Scan for the cell matching the given text and deliver its (X, Y) coordinate at center. 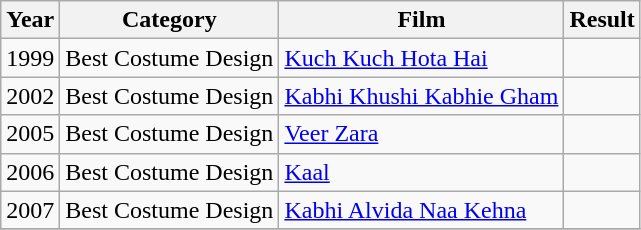
Year (30, 20)
Kaal (422, 172)
Kabhi Alvida Naa Kehna (422, 210)
Result (602, 20)
1999 (30, 58)
2006 (30, 172)
Film (422, 20)
2007 (30, 210)
Kuch Kuch Hota Hai (422, 58)
2005 (30, 134)
Category (170, 20)
Veer Zara (422, 134)
2002 (30, 96)
Kabhi Khushi Kabhie Gham (422, 96)
